Extract the (x, y) coordinate from the center of the cell holding the provided text.  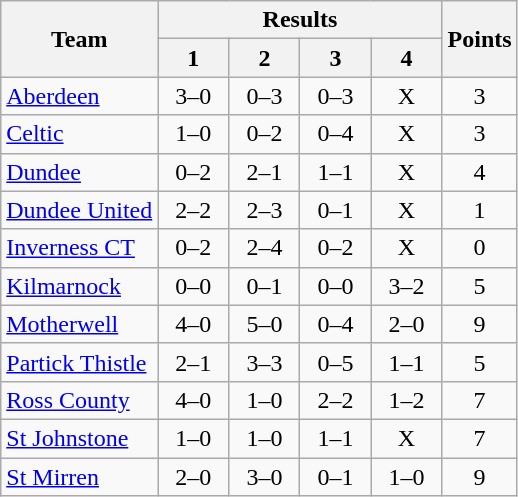
2 (264, 58)
Points (480, 39)
Celtic (80, 134)
0 (480, 248)
2–4 (264, 248)
2–3 (264, 210)
Dundee United (80, 210)
Results (300, 20)
3–2 (406, 286)
St Mirren (80, 477)
Motherwell (80, 324)
3–3 (264, 362)
Ross County (80, 400)
Inverness CT (80, 248)
St Johnstone (80, 438)
0–5 (336, 362)
1–2 (406, 400)
Dundee (80, 172)
5–0 (264, 324)
Aberdeen (80, 96)
Partick Thistle (80, 362)
Team (80, 39)
Kilmarnock (80, 286)
